Scan for the cell matching the given text and deliver its (X, Y) coordinate at center. 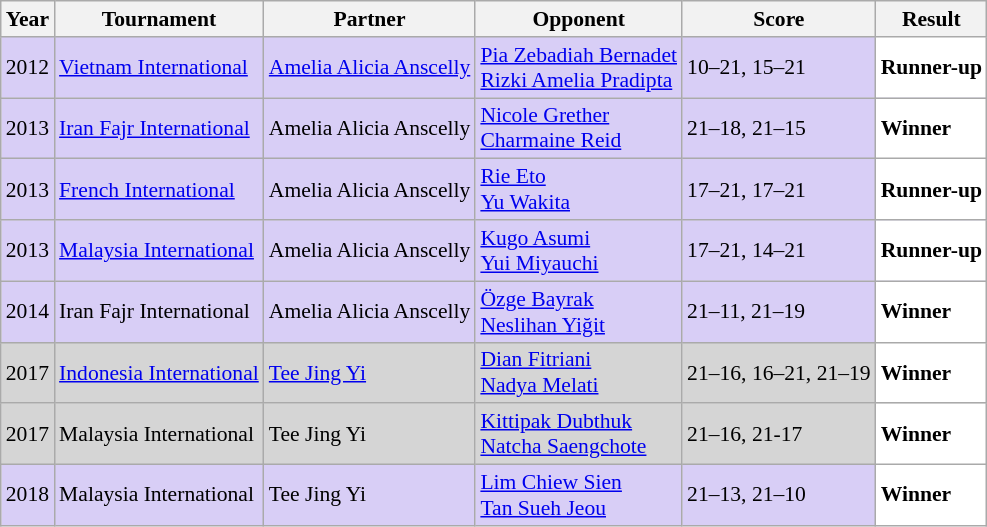
Score (779, 19)
21–11, 21–19 (779, 312)
2012 (28, 68)
17–21, 14–21 (779, 250)
Nicole Grether Charmaine Reid (578, 128)
2018 (28, 496)
Özge Bayrak Neslihan Yiğit (578, 312)
17–21, 17–21 (779, 190)
21–16, 21-17 (779, 434)
Kugo Asumi Yui Miyauchi (578, 250)
Pia Zebadiah Bernadet Rizki Amelia Pradipta (578, 68)
Dian Fitriani Nadya Melati (578, 372)
Indonesia International (159, 372)
Result (932, 19)
Lim Chiew Sien Tan Sueh Jeou (578, 496)
Vietnam International (159, 68)
Partner (370, 19)
21–18, 21–15 (779, 128)
Opponent (578, 19)
Kittipak Dubthuk Natcha Saengchote (578, 434)
French International (159, 190)
Tournament (159, 19)
21–13, 21–10 (779, 496)
2014 (28, 312)
21–16, 16–21, 21–19 (779, 372)
10–21, 15–21 (779, 68)
Rie Eto Yu Wakita (578, 190)
Year (28, 19)
